For the text-containing cell, return its midpoint in (x, y) coordinate format. 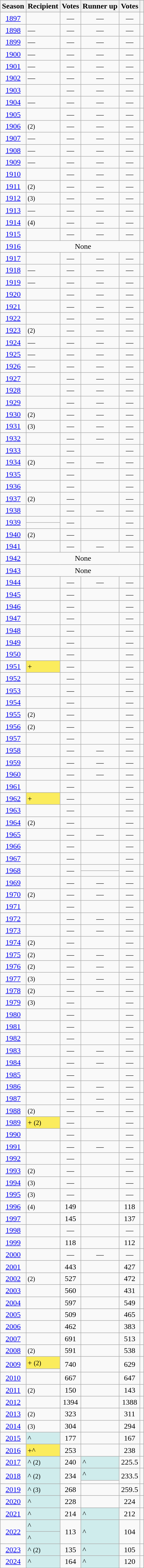
112 (130, 1243)
1911 (13, 186)
1932 (13, 438)
1900 (13, 54)
1996 (13, 1207)
294 (130, 1426)
1923 (13, 330)
120 (130, 1562)
1939 (13, 522)
1922 (13, 318)
1945 (13, 594)
1975 (13, 955)
2021 (13, 1514)
+^ (43, 1450)
2002 (13, 1278)
2010 (13, 1378)
1913 (13, 210)
443 (70, 1267)
1899 (13, 42)
2020 (13, 1502)
1919 (13, 282)
1982 (13, 1039)
1929 (13, 402)
1988 (13, 1110)
253 (70, 1450)
1971 (13, 906)
1394 (70, 1402)
1968 (13, 870)
740 (70, 1364)
1920 (13, 294)
1931 (13, 426)
1979 (13, 1003)
1943 (13, 570)
1953 (13, 690)
1903 (13, 90)
647 (130, 1378)
2011 (13, 1390)
1897 (13, 18)
2018 (13, 1476)
2022 (13, 1532)
1915 (13, 234)
Recipient (43, 6)
212 (130, 1514)
214 (70, 1514)
Season (13, 6)
238 (130, 1450)
1946 (13, 606)
1906 (13, 126)
137 (130, 1219)
465 (130, 1315)
1935 (13, 474)
2008 (13, 1351)
1944 (13, 582)
431 (130, 1290)
2019 (13, 1490)
1983 (13, 1050)
1905 (13, 114)
311 (130, 1414)
1934 (13, 462)
1985 (13, 1074)
1966 (13, 846)
1917 (13, 258)
1984 (13, 1062)
323 (70, 1414)
1918 (13, 270)
383 (130, 1327)
1904 (13, 102)
1962 (13, 799)
304 (70, 1426)
1976 (13, 967)
560 (70, 1290)
1997 (13, 1219)
1956 (13, 726)
1970 (13, 894)
1980 (13, 1015)
1995 (13, 1195)
1952 (13, 678)
1912 (13, 198)
1388 (130, 1402)
1949 (13, 642)
1951 (13, 666)
472 (130, 1278)
1954 (13, 702)
1967 (13, 858)
1994 (13, 1183)
224 (130, 1502)
1978 (13, 991)
150 (70, 1390)
597 (70, 1303)
1989 (13, 1123)
1991 (13, 1147)
1927 (13, 378)
1940 (13, 535)
2009 (13, 1364)
691 (70, 1339)
135 (70, 1550)
259.5 (130, 1490)
1938 (13, 510)
149 (70, 1207)
Runner up (100, 6)
104 (130, 1532)
1965 (13, 834)
549 (130, 1303)
1926 (13, 366)
2003 (13, 1290)
2004 (13, 1303)
1981 (13, 1027)
1907 (13, 138)
1992 (13, 1159)
113 (70, 1532)
1955 (13, 714)
1998 (13, 1231)
228 (70, 1502)
1942 (13, 559)
1898 (13, 30)
667 (70, 1378)
527 (70, 1278)
2006 (13, 1327)
538 (130, 1351)
1960 (13, 775)
2016 (13, 1450)
509 (70, 1315)
1947 (13, 618)
233.5 (130, 1476)
1986 (13, 1086)
1909 (13, 162)
268 (70, 1490)
1993 (13, 1171)
1933 (13, 450)
2005 (13, 1315)
145 (70, 1219)
1937 (13, 498)
629 (130, 1364)
2012 (13, 1402)
1990 (13, 1135)
1914 (13, 222)
1941 (13, 547)
1973 (13, 931)
2014 (13, 1426)
167 (130, 1438)
1930 (13, 414)
2017 (13, 1462)
1908 (13, 150)
2000 (13, 1255)
1924 (13, 342)
1972 (13, 919)
591 (70, 1351)
2001 (13, 1267)
225.5 (130, 1462)
2013 (13, 1414)
2024 (13, 1562)
105 (130, 1550)
513 (130, 1339)
1925 (13, 354)
1916 (13, 246)
^ (3) (43, 1490)
1928 (13, 390)
240 (70, 1462)
1999 (13, 1243)
177 (70, 1438)
1977 (13, 979)
1969 (13, 882)
1936 (13, 486)
1987 (13, 1098)
1921 (13, 306)
164 (70, 1562)
1948 (13, 630)
1974 (13, 943)
1910 (13, 174)
1958 (13, 751)
427 (130, 1267)
1964 (13, 822)
1950 (13, 654)
2015 (13, 1438)
462 (70, 1327)
2007 (13, 1339)
2023 (13, 1550)
1959 (13, 763)
1901 (13, 66)
1902 (13, 78)
234 (70, 1476)
1961 (13, 787)
1957 (13, 739)
143 (130, 1390)
1963 (13, 810)
